From the cell containing the given text, extract its center point as [X, Y] coordinate. 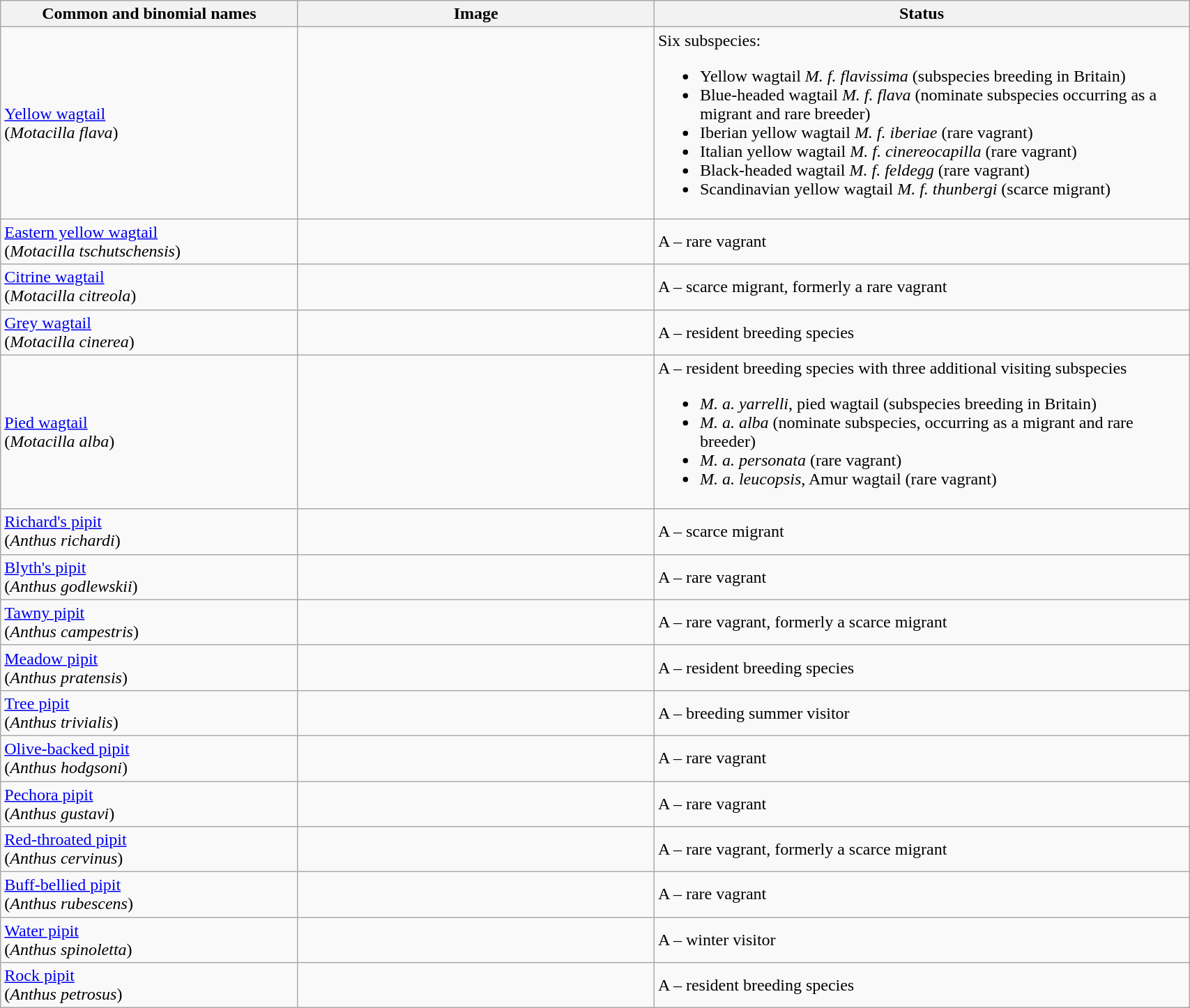
Richard's pipit(Anthus richardi) [149, 531]
Meadow pipit(Anthus pratensis) [149, 668]
Pechora pipit(Anthus gustavi) [149, 803]
Grey wagtail(Motacilla cinerea) [149, 332]
A – winter visitor [922, 940]
A – scarce migrant [922, 531]
Water pipit(Anthus spinoletta) [149, 940]
Citrine wagtail(Motacilla citreola) [149, 287]
Image [475, 14]
Tree pipit(Anthus trivialis) [149, 712]
Status [922, 14]
Tawny pipit(Anthus campestris) [149, 622]
Common and binomial names [149, 14]
Yellow wagtail(Motacilla flava) [149, 123]
A – scarce migrant, formerly a rare vagrant [922, 287]
Pied wagtail(Motacilla alba) [149, 432]
Eastern yellow wagtail(Motacilla tschutschensis) [149, 241]
Blyth's pipit(Anthus godlewskii) [149, 577]
A – breeding summer visitor [922, 712]
Buff-bellied pipit(Anthus rubescens) [149, 895]
Rock pipit(Anthus petrosus) [149, 986]
Red-throated pipit(Anthus cervinus) [149, 849]
Olive-backed pipit(Anthus hodgsoni) [149, 758]
